Detect which cell encompasses the target text, then output its (x, y) center coordinate. 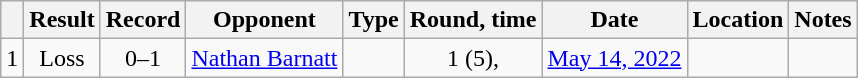
Result (62, 20)
0–1 (143, 58)
Round, time (473, 20)
Loss (62, 58)
Nathan Barnatt (264, 58)
Opponent (264, 20)
Date (614, 20)
May 14, 2022 (614, 58)
Location (738, 20)
Type (374, 20)
Notes (823, 20)
Record (143, 20)
1 (12, 58)
1 (5), (473, 58)
